Determine the (x, y) coordinate at the center of the cell enclosing the given text.  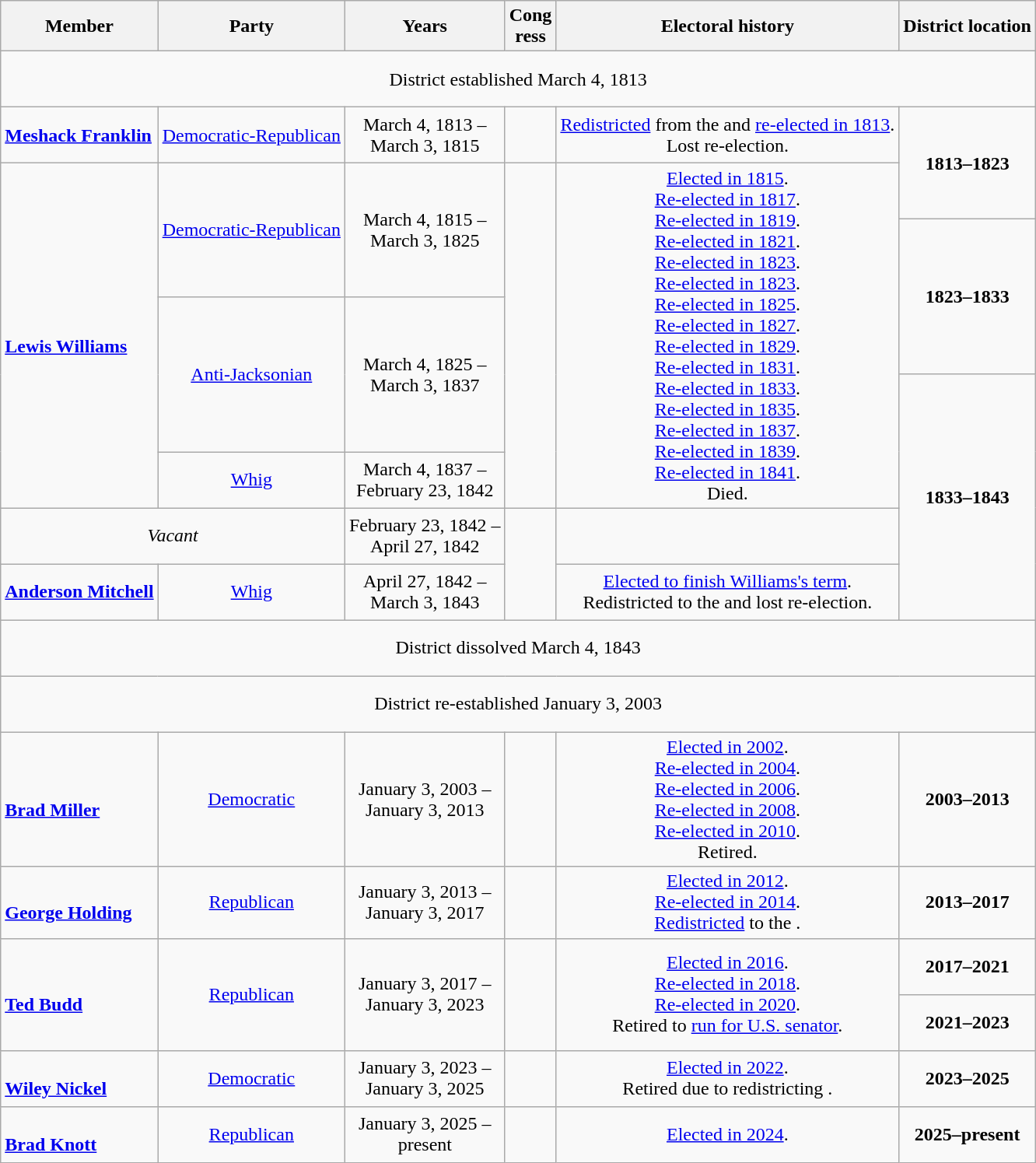
Wiley Nickel (79, 1078)
Elected in 2016.Re-elected in 2018.Re-elected in 2020.Retired to run for U.S. senator. (728, 994)
2025–present (968, 1134)
March 4, 1825 –March 3, 1837 (425, 373)
2021–2023 (968, 1022)
Redistricted from the and re-elected in 1813.Lost re-election. (728, 135)
District dissolved March 4, 1843 (518, 648)
March 4, 1815 –March 3, 1825 (425, 230)
January 3, 2003 –January 3, 2013 (425, 800)
Electoral history (728, 26)
April 27, 1842 –March 3, 1843 (425, 592)
January 3, 2017 –January 3, 2023 (425, 994)
March 4, 1837 –February 23, 1842 (425, 480)
Elected to finish Williams's term.Redistricted to the and lost re-election. (728, 592)
Meshack Franklin (79, 135)
1823–1833 (968, 297)
1813–1823 (968, 163)
February 23, 1842 –April 27, 1842 (425, 536)
January 3, 2013 –January 3, 2017 (425, 902)
Years (425, 26)
Member (79, 26)
George Holding (79, 902)
Elected in 2002.Re-elected in 2004.Re-elected in 2006.Re-elected in 2008.Re-elected in 2010.Retired. (728, 800)
January 3, 2025 –present (425, 1134)
Elected in 2022.Retired due to redistricting . (728, 1078)
Brad Knott (79, 1134)
2017–2021 (968, 966)
Lewis Williams (79, 336)
Anderson Mitchell (79, 592)
Ted Budd (79, 994)
Anti-Jacksonian (251, 373)
District location (968, 26)
Elected in 2012.Re-elected in 2014.Redistricted to the . (728, 902)
2023–2025 (968, 1078)
2013–2017 (968, 902)
Elected in 2024. (728, 1134)
Vacant (173, 536)
District established March 4, 1813 (518, 79)
March 4, 1813 –March 3, 1815 (425, 135)
2003–2013 (968, 800)
Congress (530, 26)
District re-established January 3, 2003 (518, 704)
January 3, 2023 –January 3, 2025 (425, 1078)
1833–1843 (968, 497)
Party (251, 26)
Brad Miller (79, 800)
